Capture the cell that displays the provided text and extract its [X, Y] central coordinate. 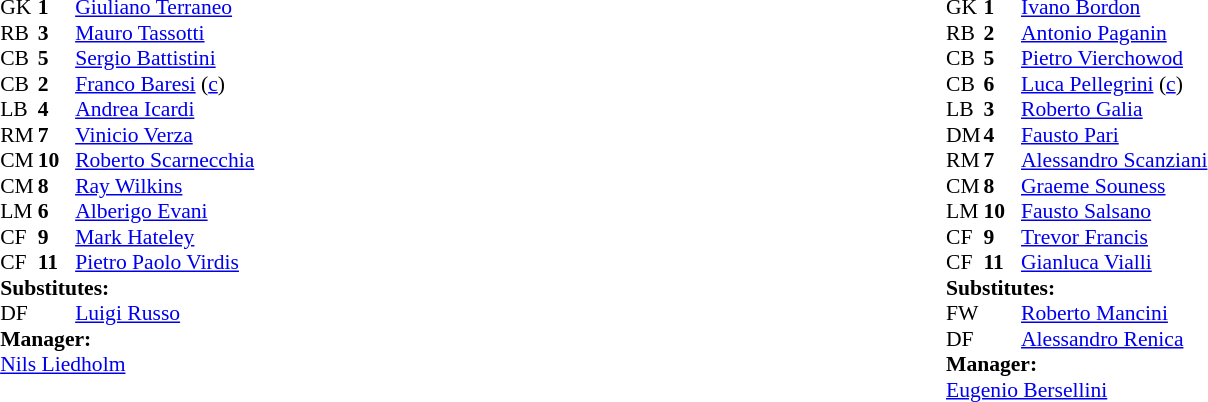
Franco Baresi (c) [164, 84]
Graeme Souness [1114, 186]
Fausto Pari [1114, 135]
Vinicio Verza [164, 135]
Andrea Icardi [164, 109]
Trevor Francis [1114, 237]
Gianluca Vialli [1114, 263]
Alessandro Renica [1114, 339]
FW [965, 313]
Mark Hateley [164, 237]
Pietro Paolo Virdis [164, 263]
Fausto Salsano [1114, 211]
Luigi Russo [164, 313]
Pietro Vierchowod [1114, 59]
Luca Pellegrini (c) [1114, 84]
Alessandro Scanziani [1114, 161]
Roberto Mancini [1114, 313]
Roberto Galia [1114, 109]
Sergio Battistini [164, 59]
Alberigo Evani [164, 211]
Antonio Paganin [1114, 33]
Nils Liedholm [127, 365]
Mauro Tassotti [164, 33]
DM [965, 135]
Ray Wilkins [164, 186]
Roberto Scarnecchia [164, 161]
